For the text-containing cell, return its midpoint in [X, Y] coordinate format. 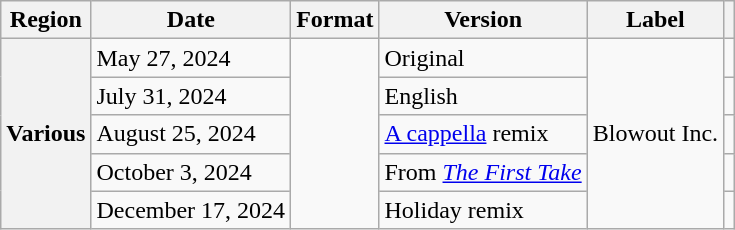
Region [46, 20]
Format [335, 20]
English [483, 96]
July 31, 2024 [191, 96]
Holiday remix [483, 210]
October 3, 2024 [191, 172]
Version [483, 20]
A cappella remix [483, 134]
From The First Take [483, 172]
Date [191, 20]
May 27, 2024 [191, 58]
Original [483, 58]
December 17, 2024 [191, 210]
Various [46, 134]
August 25, 2024 [191, 134]
Label [655, 20]
Blowout Inc. [655, 134]
